Capture the cell that displays the provided text and extract its [X, Y] central coordinate. 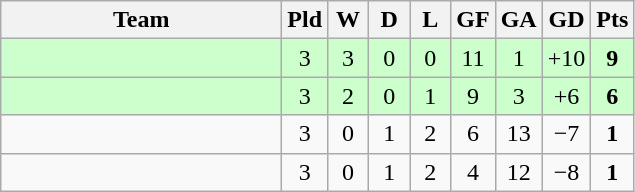
11 [473, 58]
GA [518, 20]
L [430, 20]
GD [566, 20]
+10 [566, 58]
13 [518, 134]
+6 [566, 96]
GF [473, 20]
12 [518, 172]
−7 [566, 134]
Team [142, 20]
D [390, 20]
Pts [612, 20]
W [348, 20]
−8 [566, 172]
Pld [305, 20]
4 [473, 172]
